From the cell containing the given text, extract its center point as (x, y) coordinate. 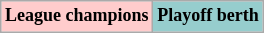
League champions (77, 16)
Playoff berth (208, 16)
